Return the [X, Y] coordinate for the center point of the cell that contains the specified text.  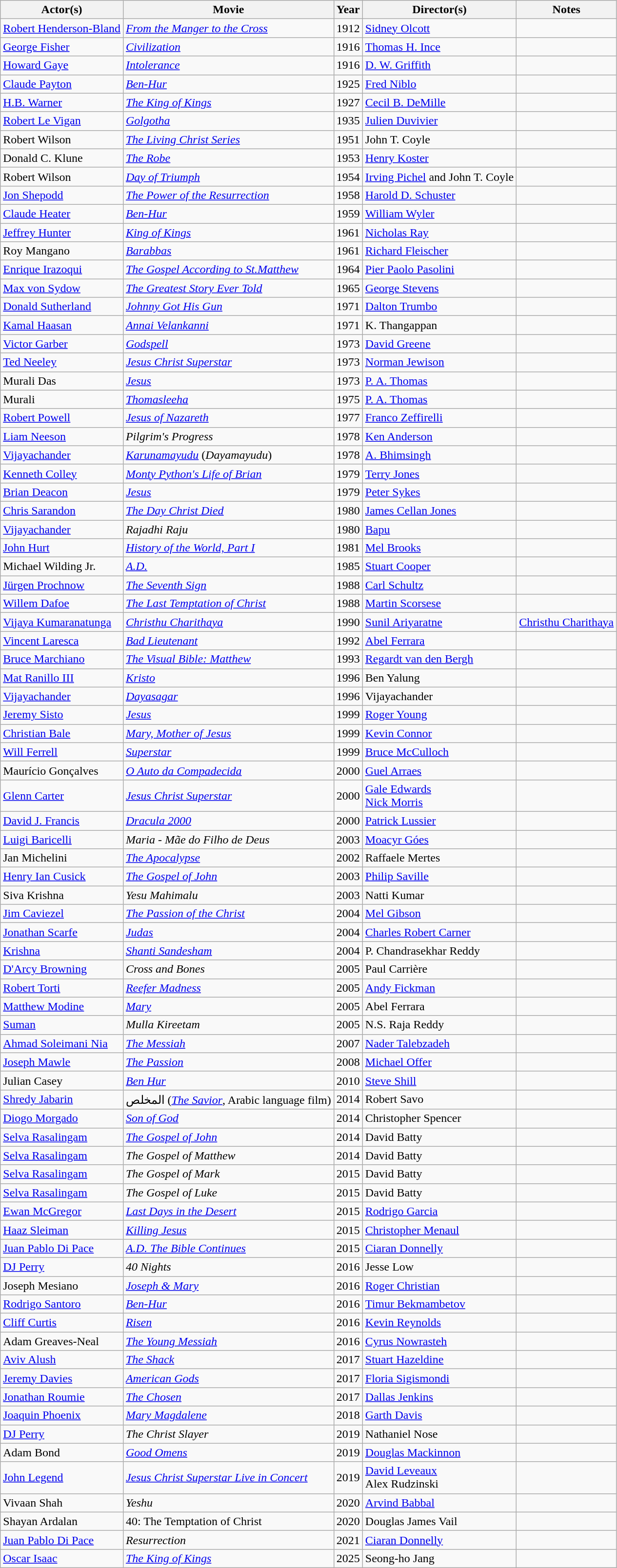
Joaquin Phoenix [62, 1415]
1981 [348, 548]
Yesu Mahimalu [228, 895]
Franco Zeffirelli [439, 418]
Rajadhi Raju [228, 529]
Stuart Hazeldine [439, 1360]
Cliff Curtis [62, 1323]
Bruce Marchiano [62, 659]
2018 [348, 1415]
Oscar Isaac [62, 1558]
Ben Yalung [439, 678]
Notes [567, 10]
Regardt van den Bergh [439, 659]
Vincent Laresca [62, 641]
Terry Jones [439, 473]
David LeveauxAlex Rudzinski [439, 1477]
40: The Temptation of Christ [228, 1521]
1975 [348, 399]
Haaz Sleiman [62, 1230]
Robert Henderson-Bland [62, 28]
A. Bhimsingh [439, 455]
Richard Fleischer [439, 251]
2007 [348, 1043]
Ewan McGregor [62, 1211]
Jonathan Scarfe [62, 932]
2002 [348, 858]
Brian Deacon [62, 492]
Harold D. Schuster [439, 195]
Luigi Baricelli [62, 839]
History of the World, Part I [228, 548]
Joseph Mawle [62, 1062]
Shanti Sandesham [228, 951]
Bapu [439, 529]
The Last Temptation of Christ [228, 604]
1953 [348, 158]
Henry Koster [439, 158]
The Gospel of Matthew [228, 1156]
Liam Neeson [62, 436]
Maria - Mãe do Filho de Deus [228, 839]
The Shack [228, 1360]
The Messiah [228, 1043]
Suman [62, 1025]
1992 [348, 641]
1990 [348, 622]
Mel Gibson [439, 914]
Max von Sydow [62, 288]
Superstar [228, 752]
The Young Messiah [228, 1341]
Chris Sarandon [62, 510]
Irving Pichel and John T. Coyle [439, 176]
Vivaan Shah [62, 1503]
Vijaya Kumaranatunga [62, 622]
Barabbas [228, 251]
Siva Krishna [62, 895]
Patrick Lussier [439, 821]
Bad Lieutenant [228, 641]
Rodrigo Garcia [439, 1211]
Bruce McCulloch [439, 752]
Will Ferrell [62, 752]
Enrique Irazoqui [62, 270]
Sidney Olcott [439, 28]
Charles Robert Carner [439, 932]
Mulla Kireetam [228, 1025]
Jeremy Sisto [62, 715]
Moacyr Góes [439, 839]
Year [348, 10]
Civilization [228, 47]
1927 [348, 102]
Joseph Mesiano [62, 1286]
A.D. [228, 567]
The Day Christ Died [228, 510]
The Gospel According to St.Matthew [228, 270]
O Auto da Compadecida [228, 770]
Timur Bekmambetov [439, 1304]
Johnny Got His Gun [228, 307]
Guel Arraes [439, 770]
American Gods [228, 1378]
William Wyler [439, 214]
Gale EdwardsNick Morris [439, 796]
The Seventh Sign [228, 585]
Cyrus Nowrasteh [439, 1341]
Cecil B. DeMille [439, 102]
Joseph & Mary [228, 1286]
Ted Neeley [62, 362]
Christopher Menaul [439, 1230]
Good Omens [228, 1452]
Golgotha [228, 121]
1935 [348, 121]
Kevin Reynolds [439, 1323]
Pilgrim's Progress [228, 436]
1912 [348, 28]
Howard Gaye [62, 65]
Claude Heater [62, 214]
The Living Christ Series [228, 139]
Willem Dafoe [62, 604]
Killing Jesus [228, 1230]
Pier Paolo Pasolini [439, 270]
N.S. Raja Reddy [439, 1025]
John T. Coyle [439, 139]
Natti Kumar [439, 895]
Shredy Jabarin [62, 1099]
D. W. Griffith [439, 65]
2010 [348, 1080]
Monty Python's Life of Brian [228, 473]
Ben Hur [228, 1080]
Jürgen Prochnow [62, 585]
James Cellan Jones [439, 510]
Roger Young [439, 715]
Jon Shepodd [62, 195]
D'Arcy Browning [62, 969]
1925 [348, 84]
Director(s) [439, 10]
Murali Das [62, 381]
The Passion of the Christ [228, 914]
Last Days in the Desert [228, 1211]
Jonathan Roumie [62, 1397]
The Greatest Story Ever Told [228, 288]
Jesus Christ Superstar Live in Concert [228, 1477]
Glenn Carter [62, 796]
Thomasleeha [228, 399]
Dracula 2000 [228, 821]
The Gospel of Mark [228, 1174]
1951 [348, 139]
Annai Velankanni [228, 325]
Ahmad Soleimani Nia [62, 1043]
Christian Bale [62, 733]
2025 [348, 1558]
Actor(s) [62, 10]
1954 [348, 176]
Steve Shill [439, 1080]
The Power of the Resurrection [228, 195]
Donald Sutherland [62, 307]
Maurício Gonçalves [62, 770]
Robert Le Vigan [62, 121]
Judas [228, 932]
Robert Powell [62, 418]
Yeshu [228, 1503]
Carl Schultz [439, 585]
Murali [62, 399]
Philip Saville [439, 877]
Intolerance [228, 65]
Day of Triumph [228, 176]
Fred Niblo [439, 84]
Nicholas Ray [439, 233]
Mat Ranillo III [62, 678]
Jeremy Davies [62, 1378]
Garth Davis [439, 1415]
Floria Sigismondi [439, 1378]
Reefer Madness [228, 988]
Thomas H. Ince [439, 47]
Victor Garber [62, 344]
King of Kings [228, 233]
Movie [228, 10]
2008 [348, 1062]
Kamal Haasan [62, 325]
Shayan Ardalan [62, 1521]
1965 [348, 288]
Raffaele Mertes [439, 858]
Stuart Cooper [439, 567]
Dallas Jenkins [439, 1397]
Norman Jewison [439, 362]
Henry Ian Cusick [62, 877]
Ken Anderson [439, 436]
The Visual Bible: Matthew [228, 659]
Douglas James Vail [439, 1521]
George Stevens [439, 288]
Godspell [228, 344]
1958 [348, 195]
Krishna [62, 951]
2021 [348, 1540]
Christopher Spencer [439, 1118]
Jim Caviezel [62, 914]
Cross and Bones [228, 969]
Jesus of Nazareth [228, 418]
Mary, Mother of Jesus [228, 733]
The Chosen [228, 1397]
Jan Michelini [62, 858]
Donald C. Klune [62, 158]
John Legend [62, 1477]
Arvind Babbal [439, 1503]
Nathaniel Nose [439, 1434]
From the Manger to the Cross [228, 28]
Douglas Mackinnon [439, 1452]
P. Chandrasekhar Reddy [439, 951]
Roger Christian [439, 1286]
Mary Magdalene [228, 1415]
The Robe [228, 158]
Resurrection [228, 1540]
Adam Bond [62, 1452]
Michael Wilding Jr. [62, 567]
The Gospel of Luke [228, 1193]
The Apocalypse [228, 858]
Jeffrey Hunter [62, 233]
Julien Duvivier [439, 121]
A.D. The Bible Continues [228, 1248]
Adam Greaves-Neal [62, 1341]
Roy Mangano [62, 251]
Diogo Morgado [62, 1118]
K. Thangappan [439, 325]
Martin Scorsese [439, 604]
Seong-ho Jang [439, 1558]
Sunil Ariyaratne [439, 622]
Aviv Alush [62, 1360]
Jesse Low [439, 1267]
Michael Offer [439, 1062]
George Fisher [62, 47]
The Christ Slayer [228, 1434]
1959 [348, 214]
H.B. Warner [62, 102]
Julian Casey [62, 1080]
Andy Fickman [439, 988]
John Hurt [62, 548]
Matthew Modine [62, 1006]
Claude Payton [62, 84]
Rodrigo Santoro [62, 1304]
1985 [348, 567]
Robert Torti [62, 988]
1977 [348, 418]
Dalton Trumbo [439, 307]
1964 [348, 270]
Peter Sykes [439, 492]
Mary [228, 1006]
David Greene [439, 344]
David J. Francis [62, 821]
Kristo [228, 678]
40 Nights [228, 1267]
Kevin Connor [439, 733]
Kenneth Colley [62, 473]
Son of God [228, 1118]
The Passion [228, 1062]
Nader Talebzadeh [439, 1043]
المخلص (The Savior, Arabic language film) [228, 1099]
Robert Savo [439, 1099]
Paul Carrière [439, 969]
Karunamayudu (Dayamayudu) [228, 455]
Mel Brooks [439, 548]
Dayasagar [228, 696]
Risen [228, 1323]
1993 [348, 659]
